Provide the [X, Y] coordinate of the cell's center where the given text is located.  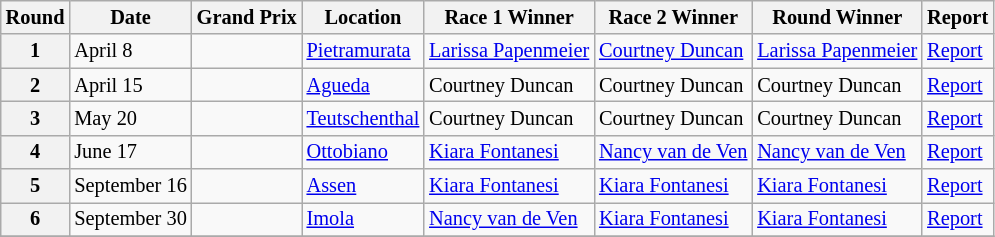
1 [36, 51]
Imola [364, 219]
2 [36, 85]
April 8 [130, 51]
Pietramurata [364, 51]
May 20 [130, 118]
Race 2 Winner [673, 17]
Grand Prix [247, 17]
September 16 [130, 186]
Location [364, 17]
Round Winner [837, 17]
Date [130, 17]
Teutschenthal [364, 118]
Race 1 Winner [509, 17]
September 30 [130, 219]
June 17 [130, 152]
3 [36, 118]
5 [36, 186]
4 [36, 152]
Assen [364, 186]
Ottobiano [364, 152]
Agueda [364, 85]
April 15 [130, 85]
6 [36, 219]
Round [36, 17]
